Scan for the cell matching the given text and deliver its (X, Y) coordinate at center. 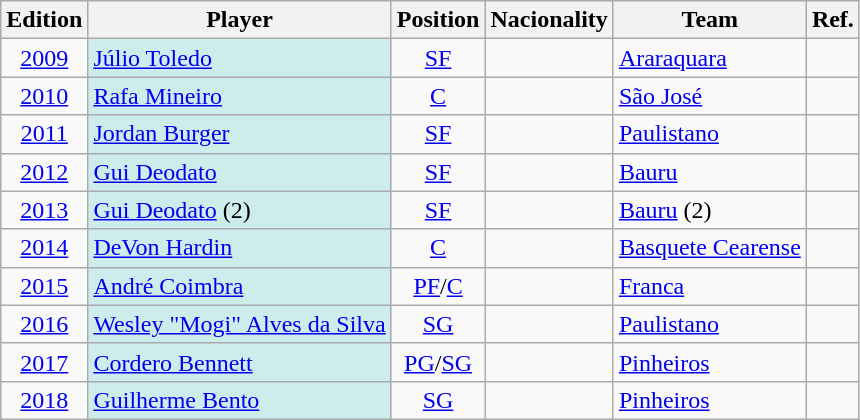
Cordero Bennett (240, 362)
Bauru (2) (710, 210)
2015 (44, 286)
André Coimbra (240, 286)
2012 (44, 172)
2018 (44, 400)
Araraquara (710, 58)
Edition (44, 20)
São José (710, 96)
Júlio Toledo (240, 58)
PF/C (438, 286)
2017 (44, 362)
Guilherme Bento (240, 400)
2016 (44, 324)
Team (710, 20)
DeVon Hardin (240, 248)
Franca (710, 286)
2009 (44, 58)
2013 (44, 210)
Basquete Cearense (710, 248)
Gui Deodato (240, 172)
Ref. (832, 20)
Jordan Burger (240, 134)
Bauru (710, 172)
Nacionality (549, 20)
2010 (44, 96)
2014 (44, 248)
Position (438, 20)
Rafa Mineiro (240, 96)
Wesley "Mogi" Alves da Silva (240, 324)
PG/SG (438, 362)
2011 (44, 134)
Player (240, 20)
Gui Deodato (2) (240, 210)
